For the text-containing cell, return its midpoint in [x, y] coordinate format. 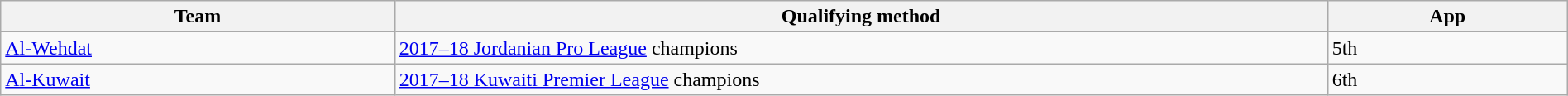
5th [1447, 48]
2017–18 Kuwaiti Premier League champions [861, 79]
6th [1447, 79]
Al-Wehdat [198, 48]
Team [198, 17]
Qualifying method [861, 17]
Al-Kuwait [198, 79]
2017–18 Jordanian Pro League champions [861, 48]
App [1447, 17]
